Return the (X, Y) coordinate for the center point of the cell that contains the specified text.  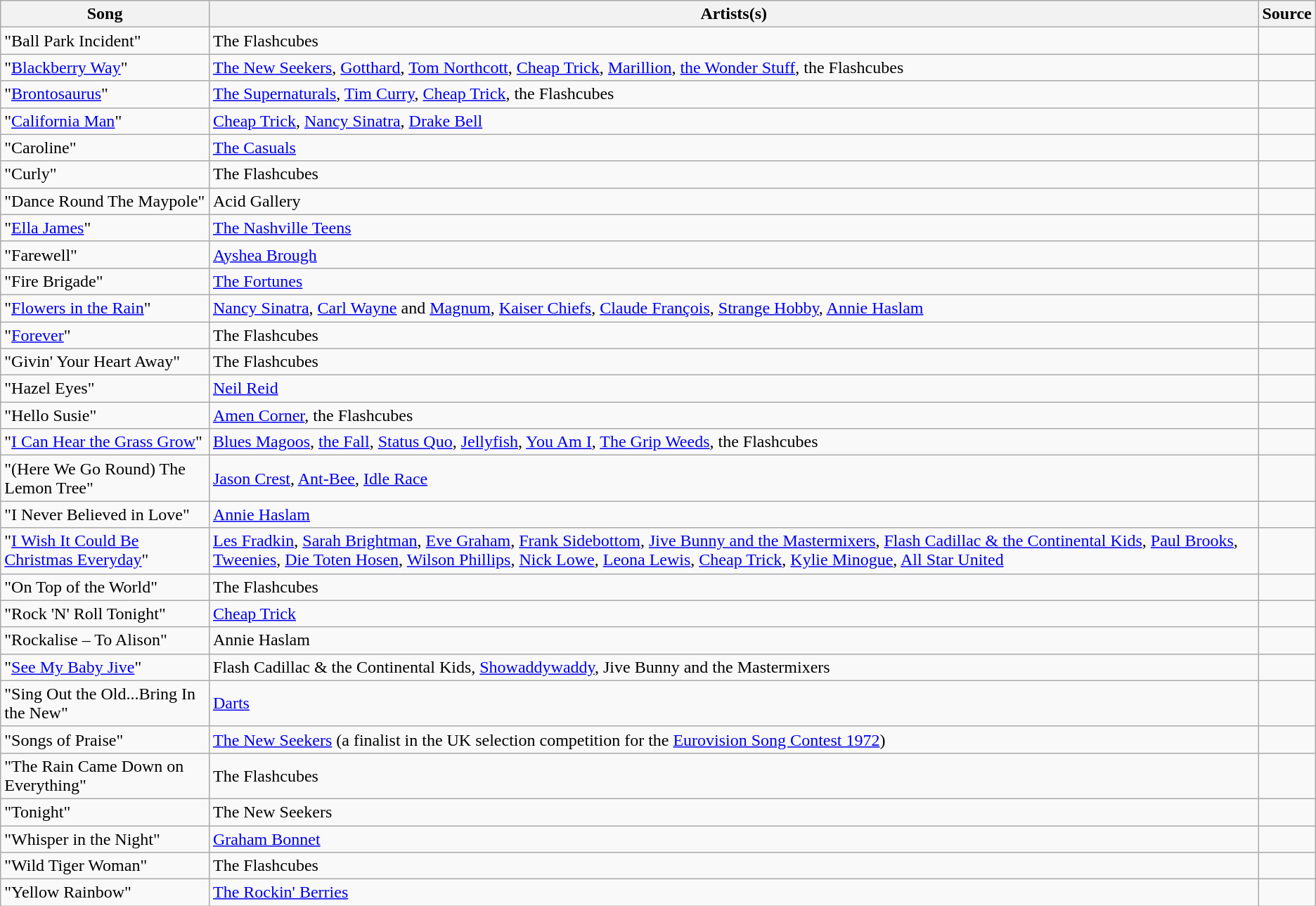
The Nashville Teens (733, 228)
"Forever" (105, 335)
Source (1286, 14)
"Tonight" (105, 812)
"Caroline" (105, 148)
Song (105, 14)
"The Rain Came Down on Everything" (105, 776)
"I Can Hear the Grass Grow" (105, 442)
Jason Crest, Ant-Bee, Idle Race (733, 478)
"Curly" (105, 174)
Ayshea Brough (733, 254)
"Songs of Praise" (105, 739)
The New Seekers (733, 812)
"Flowers in the Rain" (105, 308)
Artists(s) (733, 14)
"Blackberry Way" (105, 67)
"Dance Round The Maypole" (105, 201)
"Rockalise – To Alison" (105, 640)
"Ella James" (105, 228)
The New Seekers, Gotthard, Tom Northcott, Cheap Trick, Marillion, the Wonder Stuff, the Flashcubes (733, 67)
Darts (733, 703)
Neil Reid (733, 389)
The Supernaturals, Tim Curry, Cheap Trick, the Flashcubes (733, 94)
Cheap Trick, Nancy Sinatra, Drake Bell (733, 121)
Graham Bonnet (733, 839)
"Farewell" (105, 254)
Nancy Sinatra, Carl Wayne and Magnum, Kaiser Chiefs, Claude François, Strange Hobby, Annie Haslam (733, 308)
"Brontosaurus" (105, 94)
Cheap Trick (733, 614)
"(Here We Go Round) The Lemon Tree" (105, 478)
"Rock 'N' Roll Tonight" (105, 614)
"See My Baby Jive" (105, 667)
"I Never Believed in Love" (105, 515)
The New Seekers (a finalist in the UK selection competition for the Eurovision Song Contest 1972) (733, 739)
The Fortunes (733, 281)
Acid Gallery (733, 201)
"I Wish It Could Be Christmas Everyday" (105, 551)
"Hello Susie" (105, 415)
Blues Magoos, the Fall, Status Quo, Jellyfish, You Am I, The Grip Weeds, the Flashcubes (733, 442)
Amen Corner, the Flashcubes (733, 415)
"Sing Out the Old...Bring In the New" (105, 703)
"Whisper in the Night" (105, 839)
"On Top of the World" (105, 587)
"Yellow Rainbow" (105, 893)
The Rockin' Berries (733, 893)
"California Man" (105, 121)
"Hazel Eyes" (105, 389)
"Ball Park Incident" (105, 41)
Flash Cadillac & the Continental Kids, Showaddywaddy, Jive Bunny and the Mastermixers (733, 667)
"Wild Tiger Woman" (105, 866)
"Fire Brigade" (105, 281)
The Casuals (733, 148)
"Givin' Your Heart Away" (105, 362)
